From the cell containing the given text, extract its center point as [x, y] coordinate. 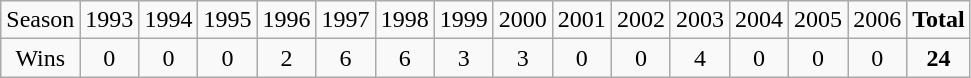
2003 [700, 20]
2005 [818, 20]
2002 [640, 20]
Wins [40, 58]
2000 [522, 20]
Total [939, 20]
1995 [228, 20]
1993 [110, 20]
2006 [878, 20]
4 [700, 58]
Season [40, 20]
1994 [168, 20]
2004 [758, 20]
1996 [286, 20]
1999 [464, 20]
1998 [404, 20]
24 [939, 58]
1997 [346, 20]
2 [286, 58]
2001 [582, 20]
